Capture the cell that displays the provided text and extract its (x, y) central coordinate. 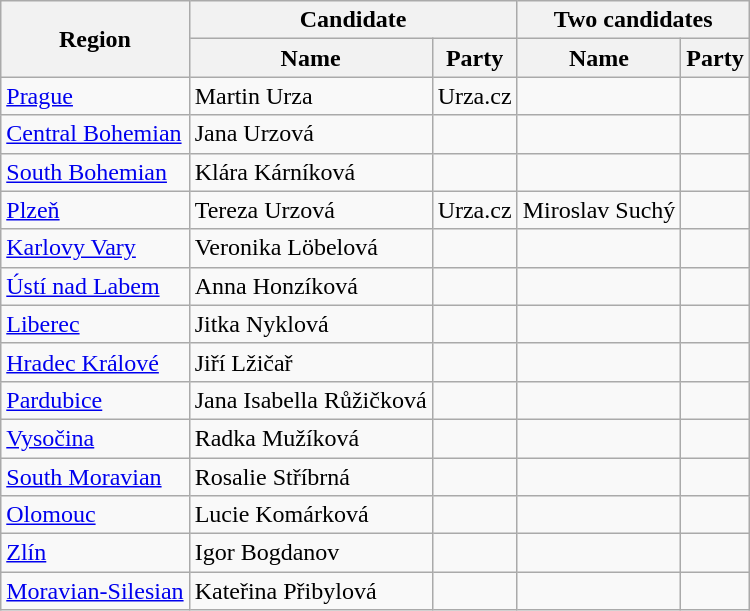
Ústí nad Labem (95, 286)
Moravian-Silesian (95, 591)
Zlín (95, 553)
Candidate (353, 20)
South Bohemian (95, 172)
Tereza Urzová (310, 210)
Jiří Lžičař (310, 362)
Plzeň (95, 210)
Igor Bogdanov (310, 553)
Veronika Löbelová (310, 248)
Anna Honzíková (310, 286)
Hradec Králové (95, 362)
Central Bohemian (95, 134)
Jana Urzová (310, 134)
Miroslav Suchý (599, 210)
Two candidates (633, 20)
Olomouc (95, 515)
Klára Kárníková (310, 172)
Prague (95, 96)
Vysočina (95, 438)
Radka Mužíková (310, 438)
Liberec (95, 324)
Rosalie Stříbrná (310, 477)
Jitka Nyklová (310, 324)
Kateřina Přibylová (310, 591)
South Moravian (95, 477)
Jana Isabella Růžičková (310, 400)
Region (95, 39)
Pardubice (95, 400)
Martin Urza (310, 96)
Lucie Komárková (310, 515)
Karlovy Vary (95, 248)
